Search for the cell housing the specified text and yield its (x, y) center coordinate. 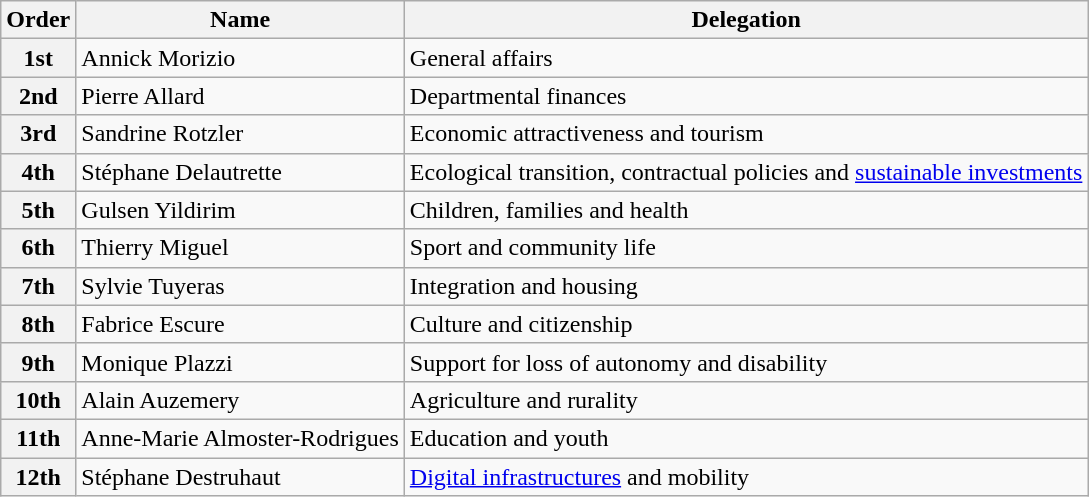
8th (38, 324)
5th (38, 210)
6th (38, 248)
Monique Plazzi (240, 362)
2nd (38, 96)
Stéphane Destruhaut (240, 477)
Culture and citizenship (746, 324)
Anne-Marie Almoster-Rodrigues (240, 438)
Departmental finances (746, 96)
Sandrine Rotzler (240, 134)
Thierry Miguel (240, 248)
Sport and community life (746, 248)
Fabrice Escure (240, 324)
General affairs (746, 58)
Sylvie Tuyeras (240, 286)
Education and youth (746, 438)
Ecological transition, contractual policies and sustainable investments (746, 172)
Delegation (746, 20)
11th (38, 438)
Pierre Allard (240, 96)
Digital infrastructures and mobility (746, 477)
Support for loss of autonomy and disability (746, 362)
Integration and housing (746, 286)
Annick Morizio (240, 58)
Agriculture and rurality (746, 400)
Children, families and health (746, 210)
Economic attractiveness and tourism (746, 134)
Alain Auzemery (240, 400)
Order (38, 20)
10th (38, 400)
4th (38, 172)
Gulsen Yildirim (240, 210)
3rd (38, 134)
12th (38, 477)
Stéphane Delautrette (240, 172)
Name (240, 20)
1st (38, 58)
7th (38, 286)
9th (38, 362)
